Search for the cell housing the specified text and yield its (x, y) center coordinate. 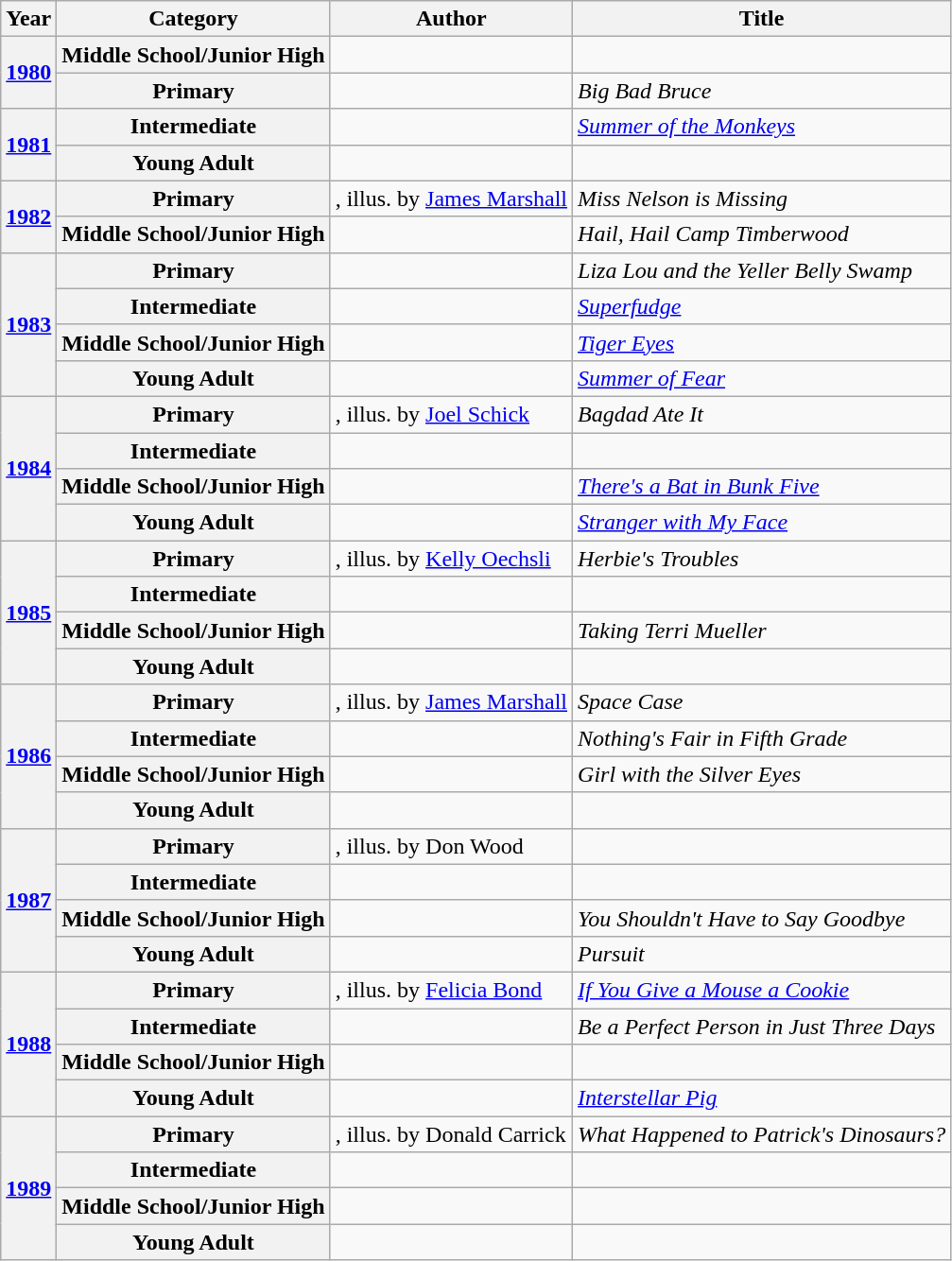
Tiger Eyes (762, 342)
, illus. by Don Wood (451, 846)
Girl with the Silver Eyes (762, 774)
Bagdad Ate It (762, 414)
1987 (28, 900)
Year (28, 19)
Taking Terri Mueller (762, 630)
Be a Perfect Person in Just Three Days (762, 1026)
, illus. by Joel Schick (451, 414)
Space Case (762, 702)
What Happened to Patrick's Dinosaurs? (762, 1134)
1988 (28, 1044)
Pursuit (762, 954)
Herbie's Troubles (762, 559)
1986 (28, 756)
Miss Nelson is Missing (762, 199)
If You Give a Mouse a Cookie (762, 990)
, illus. by Donald Carrick (451, 1134)
, illus. by Felicia Bond (451, 990)
Liza Lou and the Yeller Belly Swamp (762, 270)
Big Bad Bruce (762, 91)
Author (451, 19)
1981 (28, 145)
Summer of Fear (762, 378)
Nothing's Fair in Fifth Grade (762, 738)
Stranger with My Face (762, 523)
1985 (28, 613)
1983 (28, 324)
1989 (28, 1188)
Title (762, 19)
Summer of the Monkeys (762, 127)
There's a Bat in Bunk Five (762, 487)
Category (193, 19)
, illus. by Kelly Oechsli (451, 559)
Hail, Hail Camp Timberwood (762, 234)
1984 (28, 468)
Interstellar Pig (762, 1098)
Superfudge (762, 306)
1982 (28, 216)
You Shouldn't Have to Say Goodbye (762, 918)
1980 (28, 73)
